Determine the (x, y) coordinate at the center of the cell enclosing the given text.  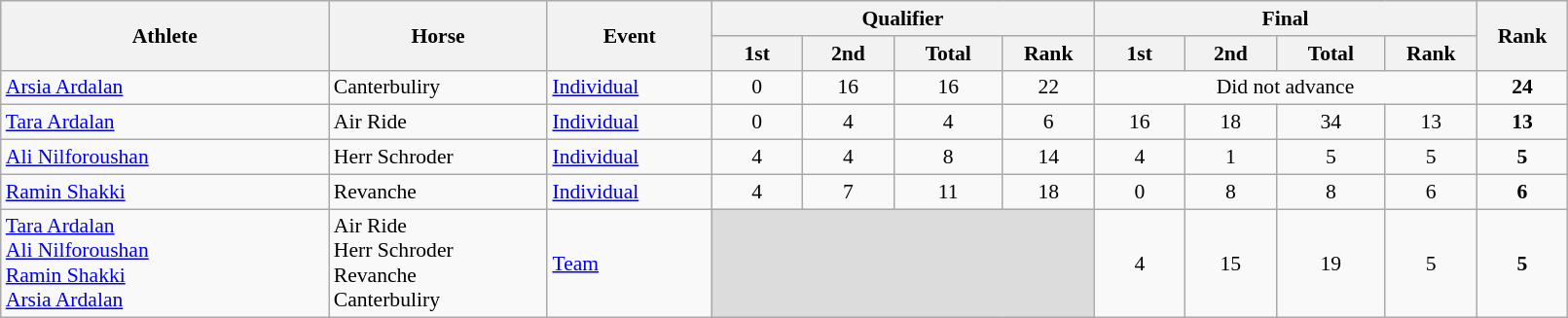
Final (1285, 18)
14 (1048, 158)
1 (1231, 158)
24 (1522, 88)
Air RideHerr SchroderRevancheCanterbuliry (438, 264)
19 (1331, 264)
Did not advance (1285, 88)
Ramin Shakki (165, 192)
Horse (438, 35)
Ali Nilforoushan (165, 158)
15 (1231, 264)
22 (1048, 88)
Event (629, 35)
Arsia Ardalan (165, 88)
34 (1331, 123)
Air Ride (438, 123)
7 (849, 192)
Athlete (165, 35)
Canterbuliry (438, 88)
11 (948, 192)
Qualifier (903, 18)
Tara Ardalan (165, 123)
Tara ArdalanAli NilforoushanRamin ShakkiArsia Ardalan (165, 264)
Team (629, 264)
Revanche (438, 192)
Herr Schroder (438, 158)
